Capture the cell that displays the provided text and extract its (X, Y) central coordinate. 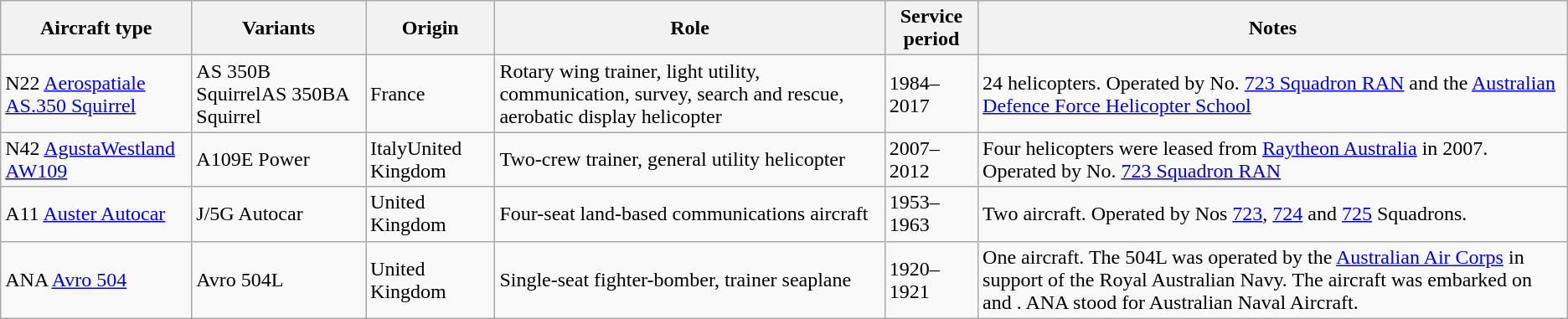
Origin (431, 28)
Notes (1273, 28)
J/5G Autocar (279, 214)
AS 350B SquirrelAS 350BA Squirrel (279, 94)
Service period (931, 28)
Two-crew trainer, general utility helicopter (690, 159)
Two aircraft. Operated by Nos 723, 724 and 725 Squadrons. (1273, 214)
1953–1963 (931, 214)
24 helicopters. Operated by No. 723 Squadron RAN and the Australian Defence Force Helicopter School (1273, 94)
ItalyUnited Kingdom (431, 159)
A109E Power (279, 159)
1920–1921 (931, 280)
Avro 504L (279, 280)
Role (690, 28)
Four-seat land-based communications aircraft (690, 214)
Variants (279, 28)
Aircraft type (96, 28)
Four helicopters were leased from Raytheon Australia in 2007. Operated by No. 723 Squadron RAN (1273, 159)
1984–2017 (931, 94)
N22 Aerospatiale AS.350 Squirrel (96, 94)
ANA Avro 504 (96, 280)
Rotary wing trainer, light utility, communication, survey, search and rescue, aerobatic display helicopter (690, 94)
Single-seat fighter-bomber, trainer seaplane (690, 280)
France (431, 94)
A11 Auster Autocar (96, 214)
N42 AgustaWestland AW109 (96, 159)
2007–2012 (931, 159)
